Extract the [x, y] coordinate from the center of the cell holding the provided text.  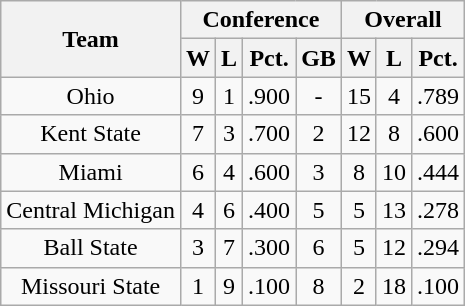
10 [394, 172]
- [319, 96]
Ball State [91, 248]
Missouri State [91, 286]
.278 [438, 210]
Overall [402, 20]
.300 [270, 248]
.789 [438, 96]
Ohio [91, 96]
.294 [438, 248]
.400 [270, 210]
Central Michigan [91, 210]
.900 [270, 96]
.700 [270, 134]
15 [358, 96]
GB [319, 58]
18 [394, 286]
Kent State [91, 134]
13 [394, 210]
Team [91, 39]
Conference [260, 20]
Miami [91, 172]
.444 [438, 172]
